For the text-containing cell, return its midpoint in [x, y] coordinate format. 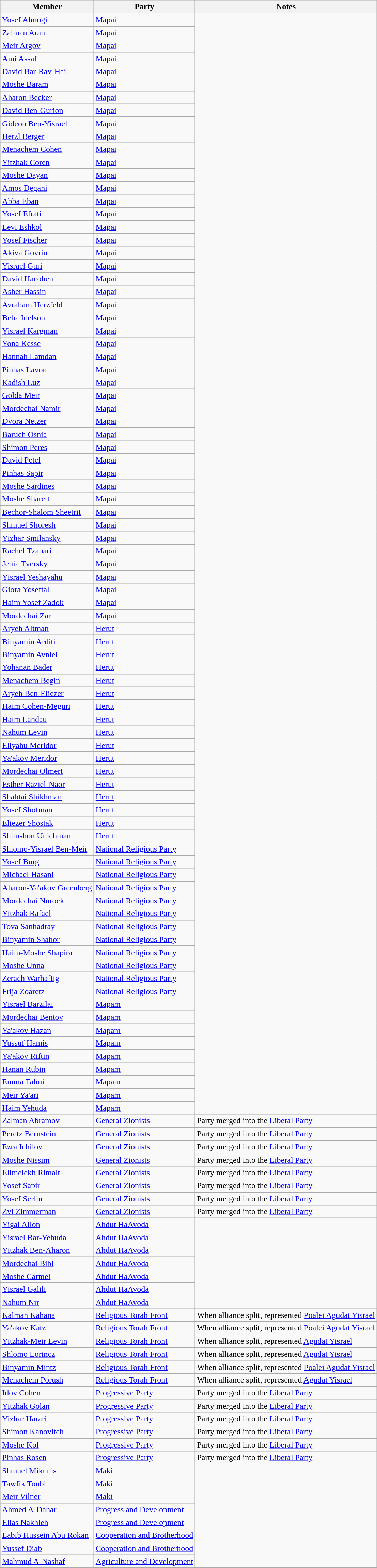
Yosef Shofman [47, 810]
Shabtai Shikhman [47, 797]
Yussuf Hamis [47, 1043]
Mordechai Nurock [47, 901]
Yitzhak Golan [47, 1406]
Tawfik Toubi [47, 1484]
Moshe Kol [47, 1445]
Yizhar Harari [47, 1419]
Herzl Berger [47, 136]
Shimon Peres [47, 447]
Hanan Rubin [47, 1069]
Yosef Fischer [47, 240]
David Ben-Gurion [47, 110]
Kalman Kahana [47, 1315]
Golda Meir [47, 395]
Shimshon Unichman [47, 836]
Yizhar Smilansky [47, 538]
Binyamin Avniel [47, 654]
Emma Talmi [47, 1082]
Dvora Netzer [47, 421]
Avraham Herzfeld [47, 305]
Mahmud A-Nashaf [47, 1561]
Abba Eban [47, 201]
Yosef Burg [47, 862]
Idov Cohen [47, 1393]
Amos Degani [47, 188]
David Petel [47, 460]
Haim Landau [47, 719]
Yisrael Yeshayahu [47, 577]
Yisrael Barzilai [47, 1004]
Agriculture and Development [144, 1561]
Menachem Begin [47, 680]
Akiva Govrin [47, 253]
Beba Idelson [47, 318]
David Hacohen [47, 279]
Shlomo Lorincz [47, 1354]
Moshe Carmel [47, 1276]
Ya'akov Meridor [47, 758]
Ezra Ichilov [47, 1147]
Menachem Cohen [47, 149]
Moshe Unna [47, 965]
Moshe Nissim [47, 1160]
Yisrael Guri [47, 266]
Mordechai Bibi [47, 1263]
Zvi Zimmerman [47, 1212]
Ya'akov Katz [47, 1328]
David Bar-Rav-Hai [47, 71]
Giora Yoseftal [47, 590]
Tova Sanhadray [47, 926]
Bechor-Shalom Sheetrit [47, 512]
Aryeh Altman [47, 629]
Menachem Porush [47, 1380]
Shimon Kanovitch [47, 1432]
Meir Argov [47, 46]
Yitzhak Rafael [47, 914]
Yitzhak Coren [47, 162]
Yisrael Bar-Yehuda [47, 1238]
Haim Yosef Zadok [47, 603]
Zalman Abramov [47, 1121]
Haim Cohen-Meguri [47, 706]
Ya'akov Hazan [47, 1030]
Hannah Lamdan [47, 356]
Ami Assaf [47, 59]
Aryeh Ben-Eliezer [47, 693]
Moshe Sharett [47, 499]
Levi Eshkol [47, 227]
Michael Hasani [47, 875]
Pinhas Rosen [47, 1458]
Notes [286, 7]
Asher Hassin [47, 292]
Yisrael Galili [47, 1289]
Member [47, 7]
Gideon Ben-Yisrael [47, 123]
Esther Raziel-Naor [47, 784]
Yitzhak Ben-Aharon [47, 1250]
Binyamin Shahor [47, 939]
Haim-Moshe Shapira [47, 952]
Yitzhak-Meir Levin [47, 1341]
Yosef Almogi [47, 20]
Moshe Sardines [47, 486]
Shmuel Shoresh [47, 525]
Ahmed A-Dahar [47, 1509]
Moshe Baram [47, 84]
Pinhas Lavon [47, 369]
Yosef Serlin [47, 1198]
Meir Ya'ari [47, 1095]
Frija Zoaretz [47, 991]
Baruch Osnia [47, 434]
Nahum Levin [47, 732]
Jenia Tversky [47, 564]
Moshe Dayan [47, 175]
Mordechai Namir [47, 408]
Zalman Aran [47, 33]
Mordechai Bentov [47, 1017]
Yosef Efrati [47, 214]
Yussef Diab [47, 1548]
Shlomo-Yisrael Ben-Meir [47, 849]
Eliezer Shostak [47, 823]
Ya'akov Riftin [47, 1056]
Kadish Luz [47, 383]
Aharon Becker [47, 97]
Yigal Allon [47, 1225]
Mordechai Zar [47, 616]
Rachel Tzabari [47, 551]
Yisrael Kargman [47, 330]
Aharon-Ya'akov Greenberg [47, 888]
Party [144, 7]
Haim Yehuda [47, 1108]
Zerach Warhaftig [47, 978]
Peretz Bernstein [47, 1134]
Elimelekh Rimalt [47, 1173]
Yona Kesse [47, 343]
Pinhas Sapir [47, 473]
Binyamin Mintz [47, 1367]
Yohanan Bader [47, 667]
Binyamin Arditi [47, 642]
Mordechai Olmert [47, 771]
Meir Vilner [47, 1497]
Yosef Sapir [47, 1185]
Shmuel Mikunis [47, 1471]
Nahum Nir [47, 1302]
Elias Nakhleh [47, 1522]
Eliyahu Meridor [47, 745]
Labib Hussein Abu Rokan [47, 1535]
